Provide the [X, Y] coordinate of the cell's center where the given text is located.  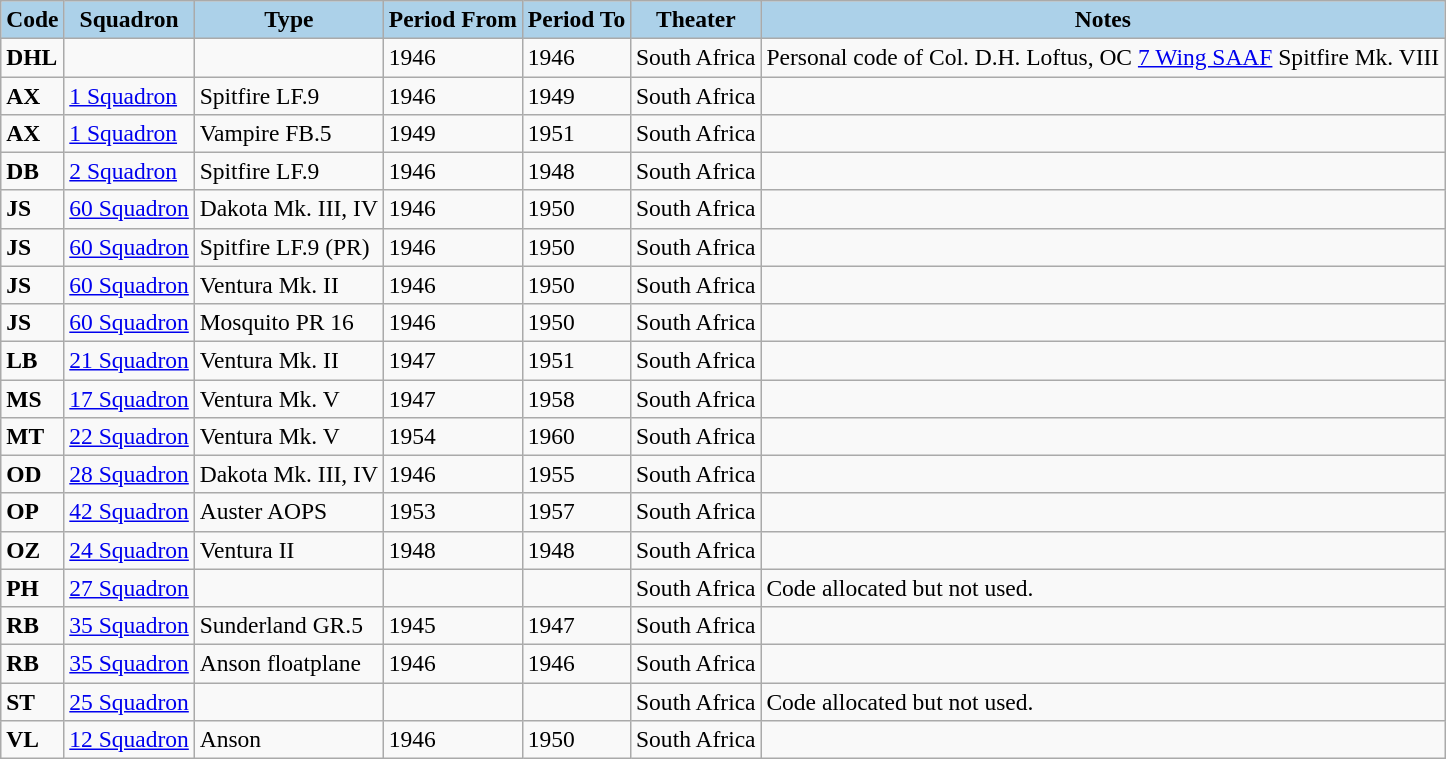
1945 [452, 625]
1957 [576, 512]
MT [32, 436]
22 Squadron [129, 436]
1960 [576, 436]
Period To [576, 19]
Period From [452, 19]
PH [32, 588]
1953 [452, 512]
ST [32, 701]
25 Squadron [129, 701]
Theater [696, 19]
21 Squadron [129, 360]
17 Squadron [129, 398]
OZ [32, 550]
OP [32, 512]
DB [32, 171]
Anson [288, 739]
Auster AOPS [288, 512]
12 Squadron [129, 739]
OD [32, 474]
27 Squadron [129, 588]
Ventura II [288, 550]
DHL [32, 57]
Sunderland GR.5 [288, 625]
1958 [576, 398]
VL [32, 739]
1954 [452, 436]
LB [32, 360]
42 Squadron [129, 512]
Notes [1103, 19]
Personal code of Col. D.H. Loftus, OC 7 Wing SAAF Spitfire Mk. VIII [1103, 57]
Type [288, 19]
Mosquito PR 16 [288, 322]
2 Squadron [129, 171]
Code [32, 19]
Squadron [129, 19]
Spitfire LF.9 (PR) [288, 247]
1955 [576, 474]
Anson floatplane [288, 663]
28 Squadron [129, 474]
MS [32, 398]
24 Squadron [129, 550]
Vampire FB.5 [288, 133]
